Return [X, Y] of the center of cell containing provided text 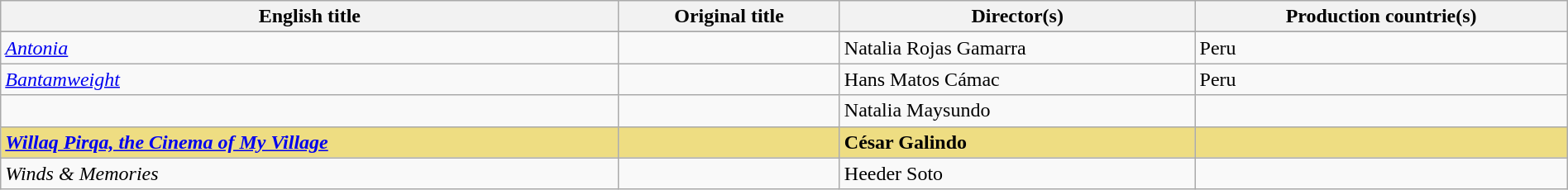
César Galindo [1017, 142]
Original title [729, 17]
Production countrie(s) [1381, 17]
Hans Matos Cámac [1017, 79]
Natalia Rojas Gamarra [1017, 48]
Antonia [309, 48]
English title [309, 17]
Bantamweight [309, 79]
Natalia Maysundo [1017, 111]
Heeder Soto [1017, 173]
Willaq Pirqa, the Cinema of My Village [309, 142]
Winds & Memories [309, 173]
Director(s) [1017, 17]
